Determine the (X, Y) coordinate at the center of the cell enclosing the given text.  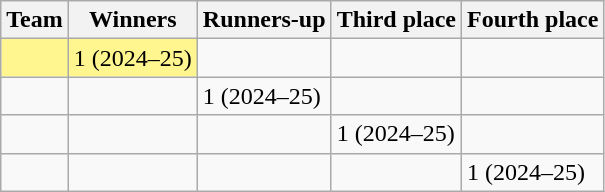
Runners-up (264, 20)
Fourth place (533, 20)
Team (35, 20)
Winners (132, 20)
Third place (396, 20)
